Output the (X, Y) coordinate of the center of the cell containing the given text.  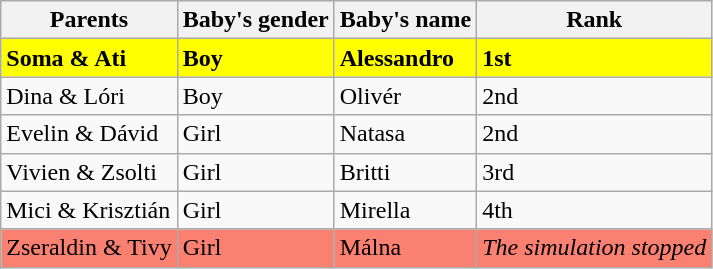
Olivér (405, 96)
Soma & Ati (89, 58)
The simulation stopped (594, 248)
Natasa (405, 134)
Britti (405, 172)
Parents (89, 20)
Mirella (405, 210)
Baby's name (405, 20)
Vivien & Zsolti (89, 172)
1st (594, 58)
Málna (405, 248)
3rd (594, 172)
Zseraldin & Tivy (89, 248)
Dina & Lóri (89, 96)
4th (594, 210)
Alessandro (405, 58)
Baby's gender (256, 20)
Mici & Krisztián (89, 210)
Evelin & Dávid (89, 134)
Rank (594, 20)
